Detect which cell encompasses the target text, then output its [X, Y] center coordinate. 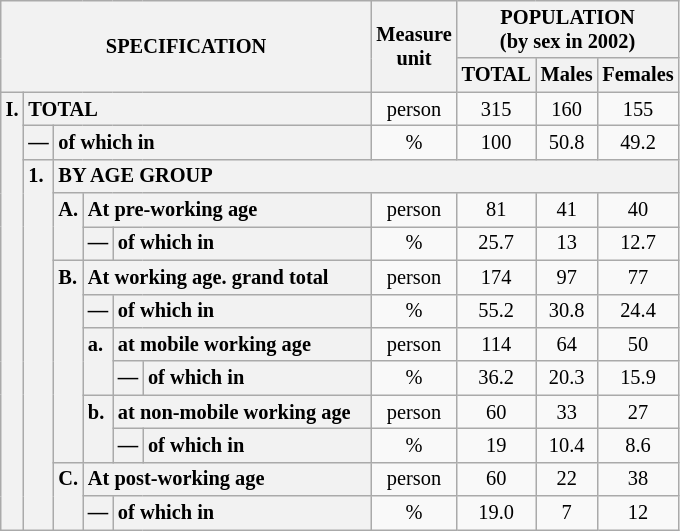
12 [638, 513]
50.8 [567, 142]
41 [567, 210]
at mobile working age [242, 344]
30.8 [567, 311]
19 [496, 445]
64 [567, 344]
13 [567, 243]
77 [638, 277]
19.0 [496, 513]
1. [38, 344]
81 [496, 210]
27 [638, 412]
155 [638, 109]
15.9 [638, 378]
36.2 [496, 378]
B. [68, 361]
38 [638, 479]
Females [638, 75]
40 [638, 210]
b. [98, 428]
Measure unit [414, 46]
49.2 [638, 142]
Males [567, 75]
114 [496, 344]
22 [567, 479]
a. [98, 360]
12.7 [638, 243]
8.6 [638, 445]
174 [496, 277]
SPECIFICATION [186, 46]
25.7 [496, 243]
At working age. grand total [227, 277]
55.2 [496, 311]
100 [496, 142]
7 [567, 513]
97 [567, 277]
315 [496, 109]
I. [12, 311]
BY AGE GROUP [366, 176]
At pre-working age [227, 210]
At post-working age [227, 479]
at non-mobile working age [242, 412]
C. [68, 496]
POPULATION (by sex in 2002) [568, 29]
24.4 [638, 311]
10.4 [567, 445]
160 [567, 109]
50 [638, 344]
33 [567, 412]
A. [68, 226]
20.3 [567, 378]
